Identify which cell holds the provided text, then report its [X, Y] central coordinate. 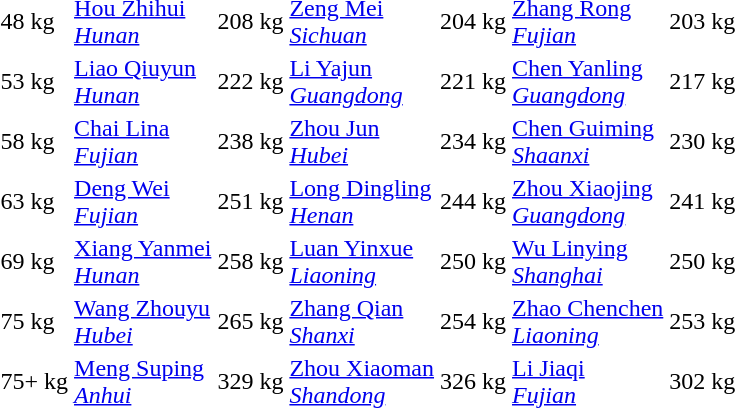
Wang ZhouyuHubei [143, 322]
265 kg [250, 322]
238 kg [250, 142]
Xiang YanmeiHunan [143, 262]
258 kg [250, 262]
Chen YanlingGuangdong [588, 82]
244 kg [474, 202]
Wu LinyingShanghai [588, 262]
Long DinglingHenan [362, 202]
222 kg [250, 82]
221 kg [474, 82]
Chai LinaFujian [143, 142]
Liao QiuyunHunan [143, 82]
Zhang QianShanxi [362, 322]
250 kg [474, 262]
Deng WeiFujian [143, 202]
234 kg [474, 142]
Zhou XiaojingGuangdong [588, 202]
251 kg [250, 202]
Zhou JunHubei [362, 142]
Li YajunGuangdong [362, 82]
254 kg [474, 322]
Luan YinxueLiaoning [362, 262]
Zhao ChenchenLiaoning [588, 322]
Chen GuimingShaanxi [588, 142]
